Return (x, y) of the center of cell containing provided text 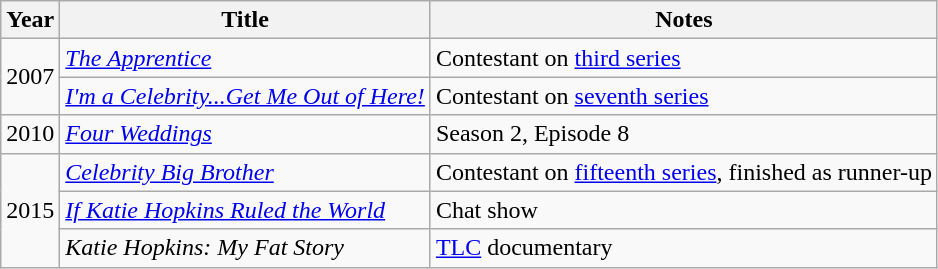
Year (30, 20)
If Katie Hopkins Ruled the World (246, 210)
Title (246, 20)
Contestant on third series (684, 58)
Notes (684, 20)
Contestant on fifteenth series, finished as runner-up (684, 172)
Celebrity Big Brother (246, 172)
Contestant on seventh series (684, 96)
Katie Hopkins: My Fat Story (246, 248)
Chat show (684, 210)
I'm a Celebrity...Get Me Out of Here! (246, 96)
The Apprentice (246, 58)
Season 2, Episode 8 (684, 134)
TLC documentary (684, 248)
Four Weddings (246, 134)
2010 (30, 134)
2015 (30, 210)
2007 (30, 77)
